From the cell containing the given text, extract its center point as (x, y) coordinate. 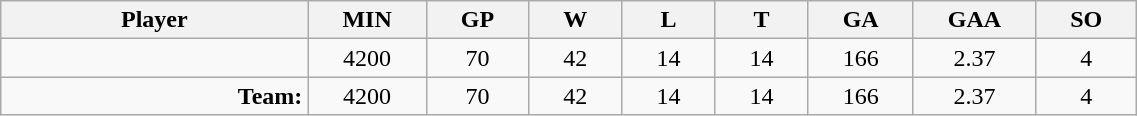
W (576, 20)
GP (477, 20)
GA (860, 20)
MIN (367, 20)
Team: (154, 96)
GAA (974, 20)
SO (1086, 20)
Player (154, 20)
T (762, 20)
L (668, 20)
